Detect which cell encompasses the target text, then output its (X, Y) center coordinate. 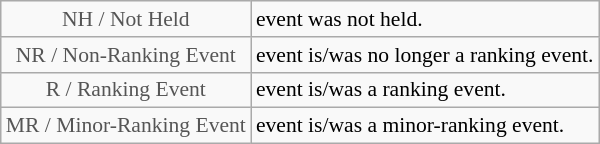
R / Ranking Event (126, 90)
event is/was a ranking event. (425, 90)
MR / Minor-Ranking Event (126, 126)
NH / Not Held (126, 19)
NR / Non-Ranking Event (126, 55)
event is/was a minor-ranking event. (425, 126)
event is/was no longer a ranking event. (425, 55)
event was not held. (425, 19)
